Search for the cell housing the specified text and yield its [x, y] center coordinate. 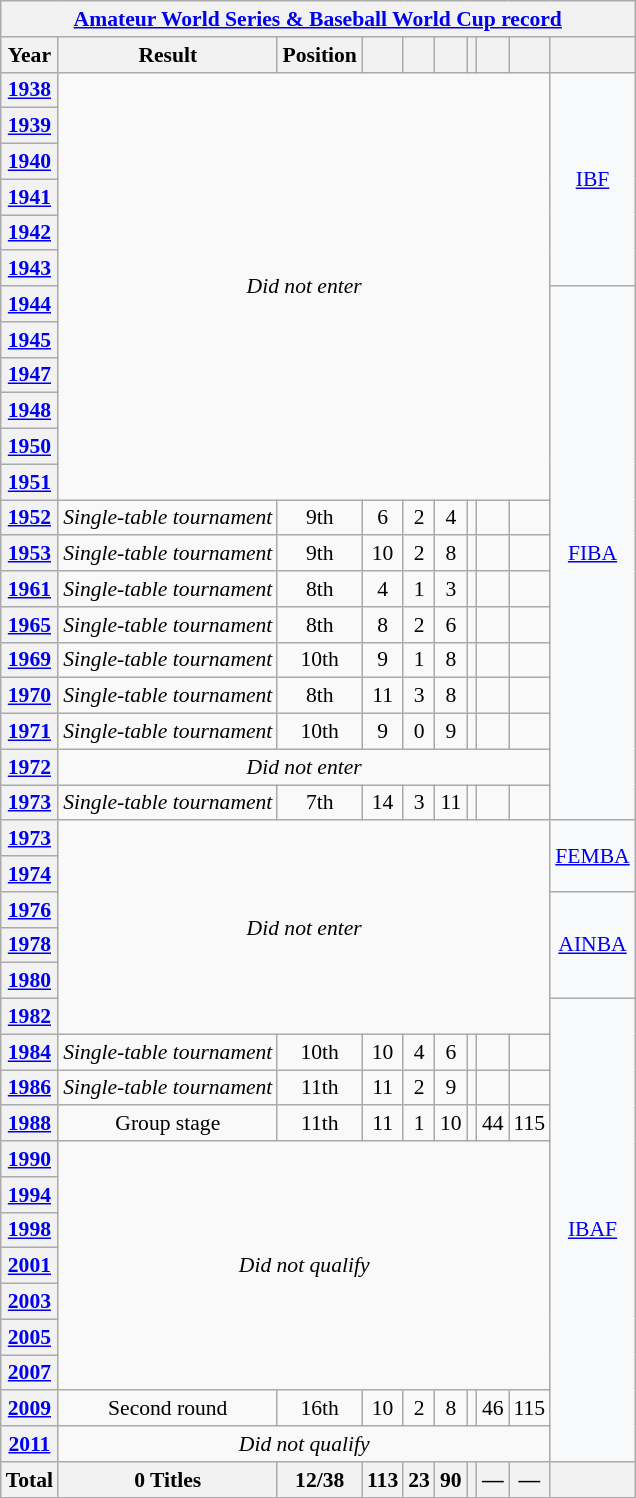
Amateur World Series & Baseball World Cup record [318, 19]
1951 [30, 482]
1961 [30, 589]
AINBA [592, 946]
1972 [30, 767]
1948 [30, 411]
1938 [30, 90]
0 [419, 732]
1944 [30, 304]
14 [382, 803]
1950 [30, 447]
1942 [30, 233]
1952 [30, 518]
2005 [30, 1337]
1945 [30, 340]
0 Titles [168, 1480]
1940 [30, 162]
IBF [592, 179]
1988 [30, 1124]
113 [382, 1480]
Result [168, 55]
1978 [30, 945]
IBAF [592, 1230]
1976 [30, 910]
FEMBA [592, 856]
2001 [30, 1266]
Group stage [168, 1124]
44 [493, 1124]
1994 [30, 1195]
Year [30, 55]
1984 [30, 1052]
1998 [30, 1230]
46 [493, 1409]
1982 [30, 1017]
2003 [30, 1302]
1970 [30, 696]
2009 [30, 1409]
16th [319, 1409]
1971 [30, 732]
1939 [30, 126]
Second round [168, 1409]
7th [319, 803]
1969 [30, 660]
23 [419, 1480]
1990 [30, 1159]
1947 [30, 375]
1980 [30, 981]
1965 [30, 625]
FIBA [592, 553]
2007 [30, 1373]
12/38 [319, 1480]
1943 [30, 269]
1953 [30, 554]
Total [30, 1480]
1986 [30, 1088]
Position [319, 55]
2011 [30, 1444]
1941 [30, 197]
90 [451, 1480]
1974 [30, 874]
